Determine the [x, y] coordinate at the center of the cell enclosing the given text.  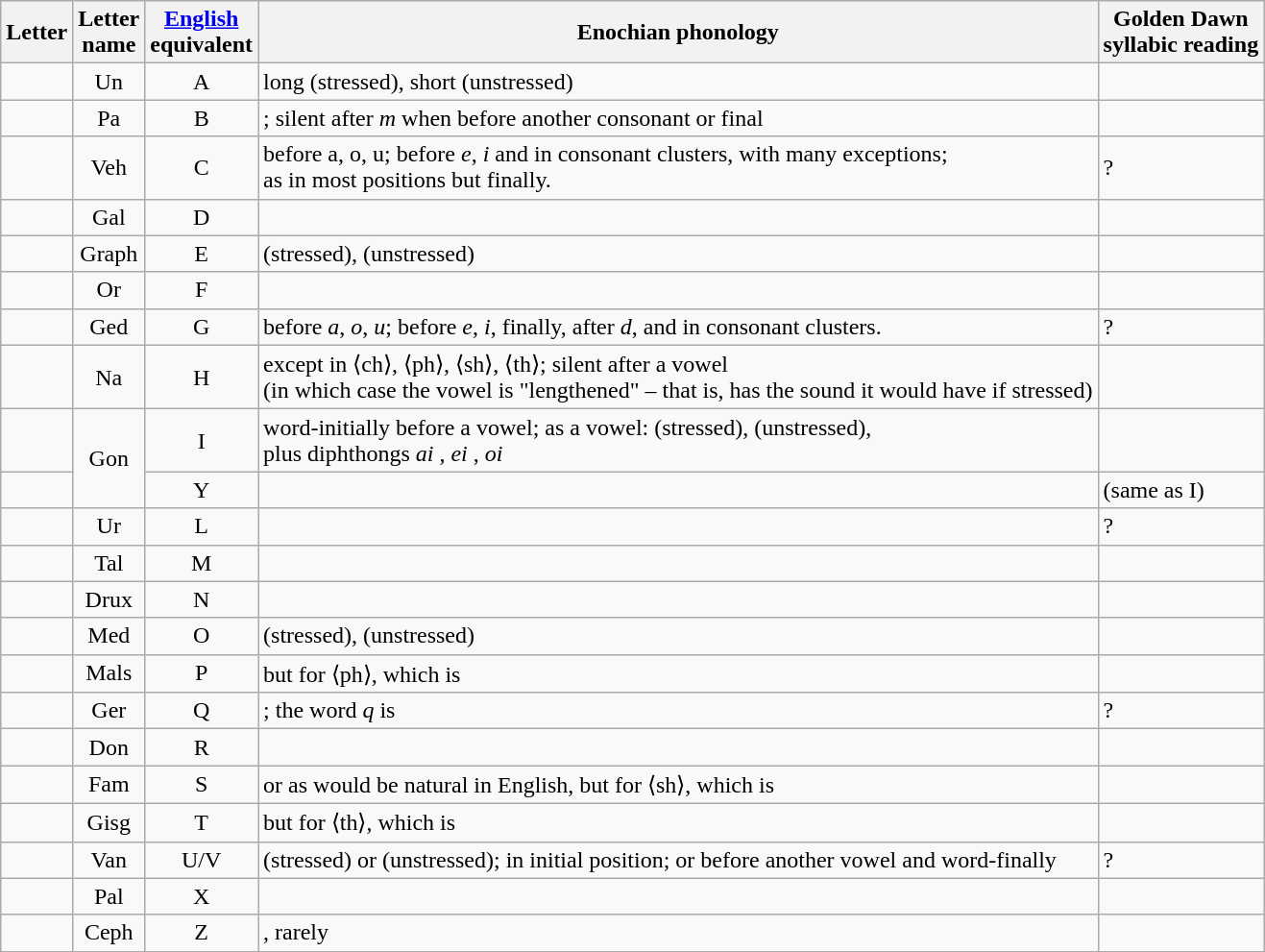
Or [109, 290]
O [202, 636]
Veh [109, 167]
Ger [109, 711]
I [202, 440]
G [202, 327]
Gal [109, 217]
before a, o, u; before e, i, finally, after d, and in consonant clusters. [678, 327]
Graph [109, 254]
Drux [109, 599]
A [202, 82]
Pa [109, 118]
but for ⟨ph⟩, which is [678, 673]
Ur [109, 526]
M [202, 563]
except in ⟨ch⟩, ⟨ph⟩, ⟨sh⟩, ⟨th⟩; silent after a vowel(in which case the vowel is "lengthened" – that is, has the sound it would have if stressed) [678, 377]
X [202, 896]
R [202, 747]
Un [109, 82]
Med [109, 636]
(stressed) or (unstressed); in initial position; or before another vowel and word-finally [678, 860]
Don [109, 747]
but for ⟨th⟩, which is [678, 822]
P [202, 673]
Fam [109, 785]
, rarely [678, 933]
F [202, 290]
E [202, 254]
Golden Dawnsyllabic reading [1181, 33]
B [202, 118]
H [202, 377]
(same as I) [1181, 490]
Ceph [109, 933]
Gon [109, 459]
C [202, 167]
Na [109, 377]
Mals [109, 673]
S [202, 785]
N [202, 599]
word-initially before a vowel; as a vowel: (stressed), (unstressed),plus diphthongs ai , ei , oi [678, 440]
Gisg [109, 822]
U/V [202, 860]
long (stressed), short (unstressed) [678, 82]
L [202, 526]
; silent after m when before another consonant or final [678, 118]
Englishequivalent [202, 33]
D [202, 217]
Enochian phonology [678, 33]
Y [202, 490]
Lettername [109, 33]
Pal [109, 896]
Letter [36, 33]
Ged [109, 327]
or as would be natural in English, but for ⟨sh⟩, which is [678, 785]
Tal [109, 563]
Z [202, 933]
T [202, 822]
Van [109, 860]
; the word q is [678, 711]
before a, o, u; before e, i and in consonant clusters, with many exceptions; as in most positions but finally. [678, 167]
Q [202, 711]
